Identify which cell holds the provided text, then report its [x, y] central coordinate. 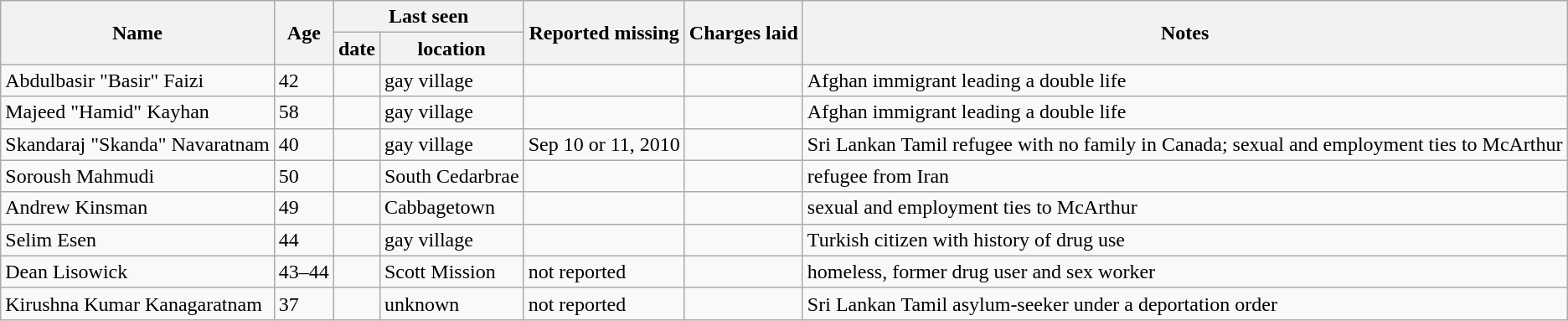
Soroush Mahmudi [137, 176]
40 [303, 144]
Abdulbasir "Basir" Faizi [137, 80]
Cabbagetown [451, 208]
Kirushna Kumar Kanagaratnam [137, 303]
homeless, former drug user and sex worker [1184, 272]
Sri Lankan Tamil asylum-seeker under a deportation order [1184, 303]
Skandaraj "Skanda" Navaratnam [137, 144]
Age [303, 33]
42 [303, 80]
Last seen [429, 17]
Andrew Kinsman [137, 208]
Notes [1184, 33]
South Cedarbrae [451, 176]
Charges laid [744, 33]
Sep 10 or 11, 2010 [604, 144]
Selim Esen [137, 240]
sexual and employment ties to McArthur [1184, 208]
44 [303, 240]
49 [303, 208]
58 [303, 112]
Turkish citizen with history of drug use [1184, 240]
date [357, 49]
Name [137, 33]
Dean Lisowick [137, 272]
37 [303, 303]
location [451, 49]
unknown [451, 303]
50 [303, 176]
Reported missing [604, 33]
43–44 [303, 272]
Scott Mission [451, 272]
refugee from Iran [1184, 176]
Sri Lankan Tamil refugee with no family in Canada; sexual and employment ties to McArthur [1184, 144]
Majeed "Hamid" Kayhan [137, 112]
